Pinpoint the cell where the given text exists, returning its [x, y] midpoint coordinate. 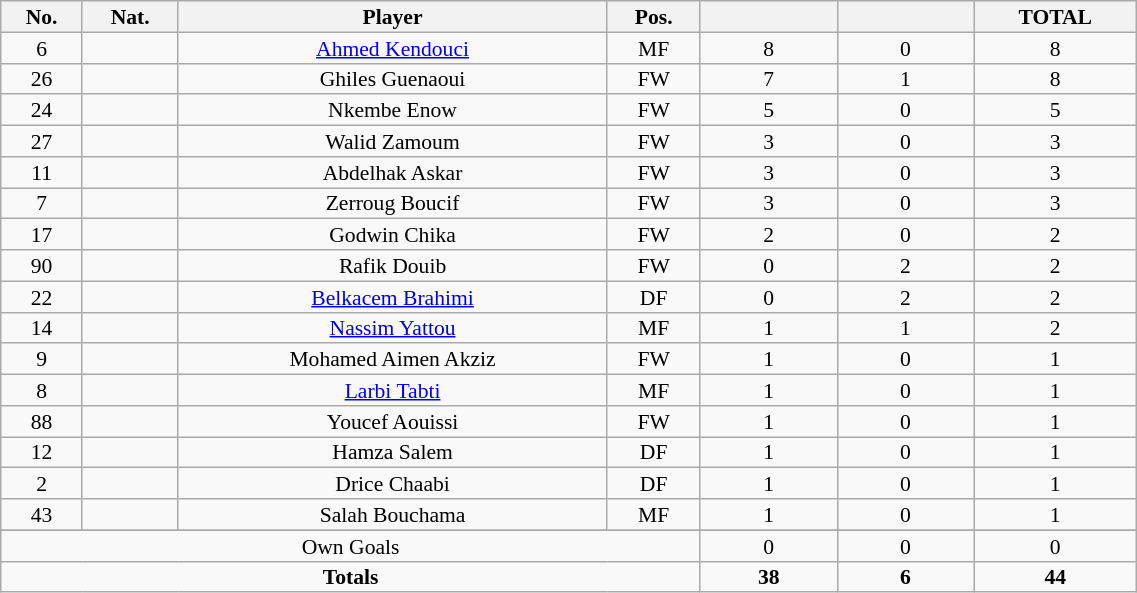
Player [392, 16]
Salah Bouchama [392, 514]
Ghiles Guenaoui [392, 78]
Ahmed Kendouci [392, 48]
44 [1056, 576]
26 [42, 78]
17 [42, 234]
TOTAL [1056, 16]
38 [768, 576]
Belkacem Brahimi [392, 296]
Nkembe Enow [392, 110]
11 [42, 172]
Larbi Tabti [392, 390]
Totals [351, 576]
Zerroug Boucif [392, 204]
Drice Chaabi [392, 484]
88 [42, 422]
Godwin Chika [392, 234]
Hamza Salem [392, 452]
Pos. [654, 16]
90 [42, 266]
27 [42, 142]
Nassim Yattou [392, 328]
Abdelhak Askar [392, 172]
12 [42, 452]
Rafik Douib [392, 266]
Own Goals [351, 546]
Youcef Aouissi [392, 422]
Walid Zamoum [392, 142]
No. [42, 16]
24 [42, 110]
Mohamed Aimen Akziz [392, 360]
9 [42, 360]
Nat. [130, 16]
43 [42, 514]
22 [42, 296]
14 [42, 328]
